Return the [X, Y] coordinate for the center point of the cell that contains the specified text.  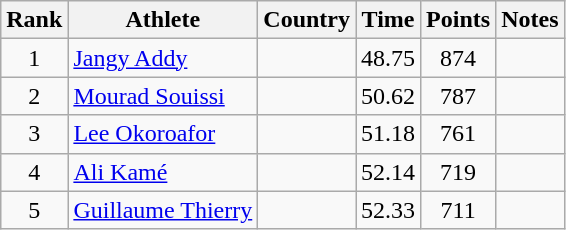
4 [34, 172]
Rank [34, 20]
719 [458, 172]
Athlete [163, 20]
Jangy Addy [163, 58]
51.18 [388, 134]
711 [458, 210]
50.62 [388, 96]
Guillaume Thierry [163, 210]
874 [458, 58]
2 [34, 96]
Time [388, 20]
Points [458, 20]
Country [307, 20]
Ali Kamé [163, 172]
52.33 [388, 210]
52.14 [388, 172]
Notes [530, 20]
Mourad Souissi [163, 96]
48.75 [388, 58]
5 [34, 210]
1 [34, 58]
Lee Okoroafor [163, 134]
761 [458, 134]
3 [34, 134]
787 [458, 96]
